Find where the given text appears and provide that cell's center as [X, Y] coordinate. 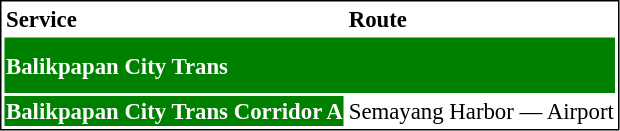
Service [174, 19]
Route [481, 19]
Semayang Harbor — Airport [481, 111]
Balikpapan City Trans [310, 66]
Balikpapan City Trans Corridor A [174, 111]
